From the cell containing the given text, extract its center point as (x, y) coordinate. 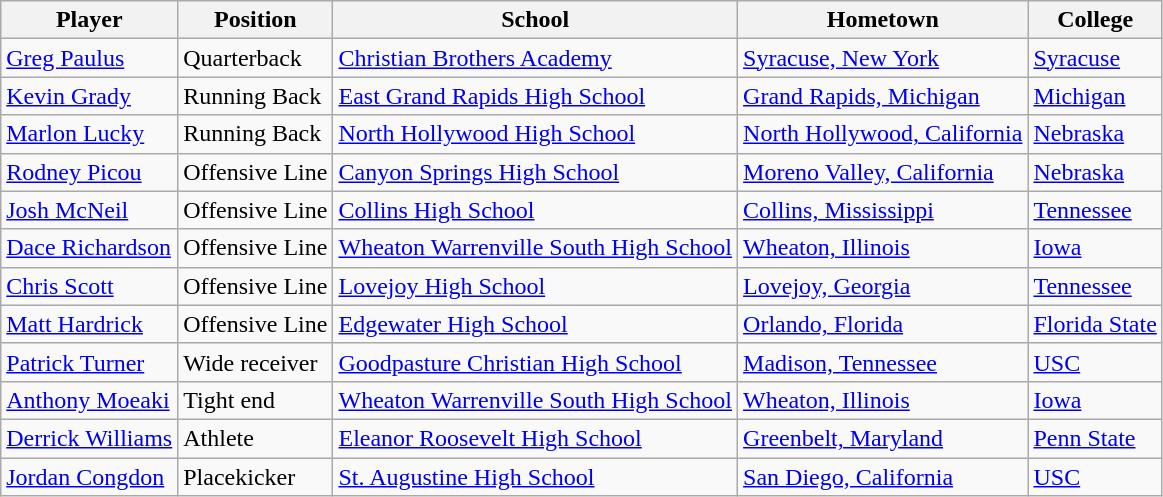
San Diego, California (883, 477)
Eleanor Roosevelt High School (536, 438)
Marlon Lucky (90, 134)
Grand Rapids, Michigan (883, 96)
Kevin Grady (90, 96)
Player (90, 20)
North Hollywood High School (536, 134)
Position (256, 20)
Wide receiver (256, 362)
Moreno Valley, California (883, 172)
Rodney Picou (90, 172)
Syracuse, New York (883, 58)
Collins, Mississippi (883, 210)
Orlando, Florida (883, 324)
East Grand Rapids High School (536, 96)
Lovejoy High School (536, 286)
Penn State (1095, 438)
Patrick Turner (90, 362)
Greg Paulus (90, 58)
Placekicker (256, 477)
Chris Scott (90, 286)
Tight end (256, 400)
Edgewater High School (536, 324)
School (536, 20)
College (1095, 20)
Florida State (1095, 324)
Matt Hardrick (90, 324)
Lovejoy, Georgia (883, 286)
Hometown (883, 20)
Collins High School (536, 210)
St. Augustine High School (536, 477)
Michigan (1095, 96)
Josh McNeil (90, 210)
Goodpasture Christian High School (536, 362)
Dace Richardson (90, 248)
Jordan Congdon (90, 477)
Quarterback (256, 58)
Madison, Tennessee (883, 362)
Canyon Springs High School (536, 172)
Syracuse (1095, 58)
Athlete (256, 438)
North Hollywood, California (883, 134)
Christian Brothers Academy (536, 58)
Greenbelt, Maryland (883, 438)
Anthony Moeaki (90, 400)
Derrick Williams (90, 438)
